Locate the cell with the specified text and output its (x, y) center coordinate. 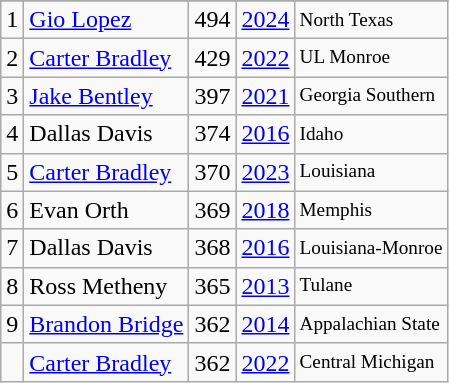
9 (12, 324)
North Texas (371, 20)
8 (12, 286)
368 (212, 248)
Tulane (371, 286)
429 (212, 58)
Louisiana (371, 172)
Georgia Southern (371, 96)
Appalachian State (371, 324)
Central Michigan (371, 362)
365 (212, 286)
2021 (266, 96)
1 (12, 20)
Memphis (371, 210)
Idaho (371, 134)
3 (12, 96)
2 (12, 58)
370 (212, 172)
5 (12, 172)
Louisiana-Monroe (371, 248)
4 (12, 134)
Brandon Bridge (106, 324)
397 (212, 96)
2018 (266, 210)
Gio Lopez (106, 20)
2014 (266, 324)
Ross Metheny (106, 286)
2013 (266, 286)
7 (12, 248)
374 (212, 134)
369 (212, 210)
UL Monroe (371, 58)
6 (12, 210)
Jake Bentley (106, 96)
Evan Orth (106, 210)
2023 (266, 172)
494 (212, 20)
2024 (266, 20)
